Output the (x, y) coordinate of the center of the cell containing the given text.  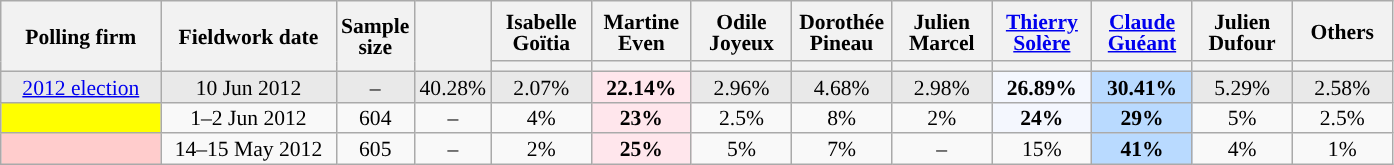
605 (375, 150)
4.68% (842, 86)
2.58% (1342, 86)
Julien Marcel (942, 31)
26.89% (1042, 86)
2012 election (81, 86)
Claude Guéant (1142, 31)
Odile Joyeux (741, 31)
22.14% (641, 86)
Dorothée Pineau (842, 31)
1% (1342, 150)
10 Jun 2012 (248, 86)
15% (1042, 150)
23% (641, 118)
14–15 May 2012 (248, 150)
2.96% (741, 86)
Isabelle Goïtia (541, 31)
5.29% (1242, 86)
Julien Dufour (1242, 31)
1–2 Jun 2012 (248, 118)
2.07% (541, 86)
Fieldwork date (248, 36)
Martine Even (641, 31)
24% (1042, 118)
8% (842, 118)
Samplesize (375, 36)
41% (1142, 150)
2.98% (942, 86)
40.28% (452, 86)
29% (1142, 118)
Polling firm (81, 36)
Thierry Solère (1042, 31)
Others (1342, 31)
30.41% (1142, 86)
25% (641, 150)
604 (375, 118)
7% (842, 150)
